Locate the cell with the specified text and output its (x, y) center coordinate. 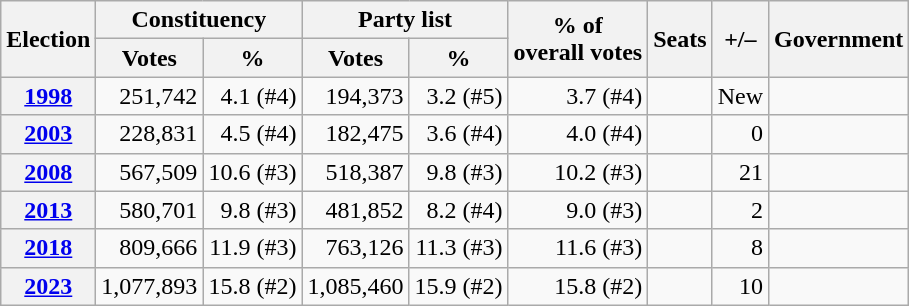
2013 (48, 210)
1998 (48, 96)
3.7 (#4) (578, 96)
10.2 (#3) (578, 172)
251,742 (150, 96)
+/– (740, 39)
2008 (48, 172)
2023 (48, 286)
2003 (48, 134)
763,126 (356, 248)
182,475 (356, 134)
567,509 (150, 172)
Government (839, 39)
Seats (680, 39)
4.0 (#4) (578, 134)
4.5 (#4) (252, 134)
11.3 (#3) (458, 248)
809,666 (150, 248)
8.2 (#4) (458, 210)
228,831 (150, 134)
3.2 (#5) (458, 96)
9.0 (#3) (578, 210)
1,085,460 (356, 286)
11.6 (#3) (578, 248)
New (740, 96)
21 (740, 172)
11.9 (#3) (252, 248)
518,387 (356, 172)
10 (740, 286)
% ofoverall votes (578, 39)
10.6 (#3) (252, 172)
1,077,893 (150, 286)
8 (740, 248)
2018 (48, 248)
4.1 (#4) (252, 96)
15.9 (#2) (458, 286)
481,852 (356, 210)
0 (740, 134)
194,373 (356, 96)
Election (48, 39)
2 (740, 210)
3.6 (#4) (458, 134)
Party list (405, 20)
580,701 (150, 210)
Constituency (199, 20)
